For the text-containing cell, return its midpoint in (x, y) coordinate format. 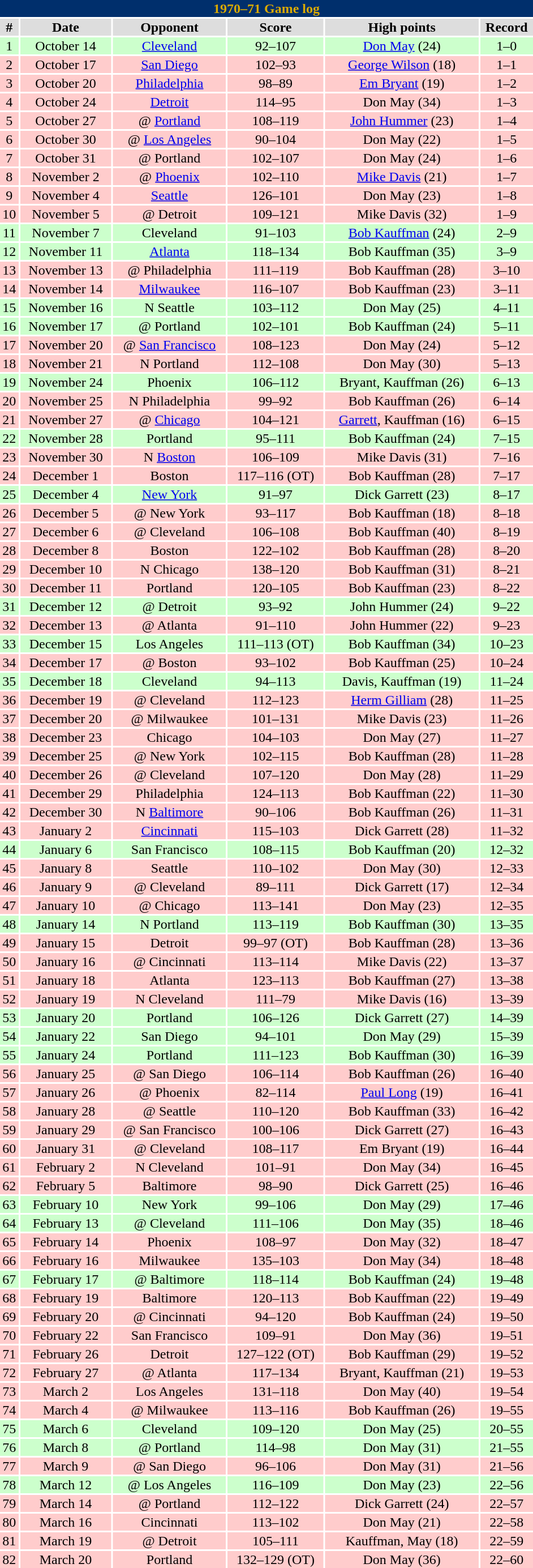
December 18 (66, 681)
7–15 (507, 438)
December 17 (66, 663)
50 (9, 962)
December 12 (66, 606)
6–15 (507, 420)
January 6 (66, 849)
19–51 (507, 1335)
102–115 (275, 756)
Dick Garrett (25) (402, 1186)
March 19 (66, 1541)
1–0 (507, 46)
102–101 (275, 326)
6–14 (507, 401)
36 (9, 700)
113–114 (275, 962)
73 (9, 1391)
October 14 (66, 46)
104–121 (275, 420)
93–102 (275, 663)
77 (9, 1466)
98–90 (275, 1186)
Don May (21) (402, 1522)
29 (9, 569)
Mike Davis (31) (402, 457)
11–30 (507, 793)
33 (9, 644)
56 (9, 1074)
# (9, 27)
February 14 (66, 1242)
11–28 (507, 756)
107–120 (275, 775)
Mike Davis (16) (402, 999)
17–46 (507, 1204)
3 (9, 83)
March 16 (66, 1522)
22–60 (507, 1560)
14–39 (507, 1018)
November 24 (66, 382)
Don May (35) (402, 1223)
70 (9, 1335)
59 (9, 1130)
January 31 (66, 1148)
95–111 (275, 438)
December 26 (66, 775)
60 (9, 1148)
October 27 (66, 121)
109–121 (275, 214)
114–95 (275, 102)
15–39 (507, 1036)
79 (9, 1503)
Bob Kauffman (40) (402, 532)
61 (9, 1167)
22–59 (507, 1541)
20–55 (507, 1429)
112–123 (275, 700)
5–11 (507, 326)
67 (9, 1279)
March 12 (66, 1485)
19–49 (507, 1298)
108–115 (275, 849)
December 5 (66, 513)
37 (9, 719)
3–9 (507, 251)
55 (9, 1055)
9–23 (507, 625)
Don May (22) (402, 139)
34 (9, 663)
January 8 (66, 868)
16–39 (507, 1055)
16–46 (507, 1186)
53 (9, 1018)
Bob Kauffman (31) (402, 569)
21–56 (507, 1466)
11–25 (507, 700)
October 30 (66, 139)
November 4 (66, 195)
January 25 (66, 1074)
January 16 (66, 962)
47 (9, 905)
63 (9, 1204)
71 (9, 1354)
89–111 (275, 887)
January 20 (66, 1018)
December 4 (66, 494)
117–134 (275, 1373)
February 2 (66, 1167)
November 7 (66, 233)
99–92 (275, 401)
135–103 (275, 1261)
110–102 (275, 868)
21–55 (507, 1447)
8–19 (507, 532)
49 (9, 943)
2 (9, 65)
N Philadelphia (170, 401)
December 15 (66, 644)
38 (9, 737)
February 19 (66, 1298)
March 2 (66, 1391)
Garrett, Kauffman (16) (402, 420)
December 13 (66, 625)
Bob Kauffman (33) (402, 1111)
1 (9, 46)
54 (9, 1036)
48 (9, 924)
19–55 (507, 1410)
27 (9, 532)
Bob Kauffman (35) (402, 251)
22–56 (507, 1485)
116–109 (275, 1485)
76 (9, 1447)
9 (9, 195)
@ Boston (170, 663)
45 (9, 868)
N Baltimore (170, 812)
Opponent (170, 27)
December 20 (66, 719)
112–108 (275, 364)
13–38 (507, 980)
91–110 (275, 625)
74 (9, 1410)
111–119 (275, 270)
November 13 (66, 270)
Paul Long (19) (402, 1092)
Bob Kauffman (27) (402, 980)
March 9 (66, 1466)
16–43 (507, 1130)
28 (9, 550)
120–105 (275, 588)
High points (402, 27)
111–106 (275, 1223)
58 (9, 1111)
George Wilson (18) (402, 65)
March 14 (66, 1503)
12 (9, 251)
February 10 (66, 1204)
114–98 (275, 1447)
118–114 (275, 1279)
Kauffman, May (18) (402, 1541)
11–24 (507, 681)
8–18 (507, 513)
65 (9, 1242)
18 (9, 364)
138–120 (275, 569)
January 29 (66, 1130)
17 (9, 345)
3–10 (507, 270)
81 (9, 1541)
57 (9, 1092)
69 (9, 1317)
52 (9, 999)
January 18 (66, 980)
115–103 (275, 831)
November 20 (66, 345)
30 (9, 588)
131–118 (275, 1391)
March 20 (66, 1560)
December 19 (66, 700)
23 (9, 457)
18–47 (507, 1242)
Dick Garrett (17) (402, 887)
117–116 (OT) (275, 476)
22–57 (507, 1503)
N Chicago (170, 569)
December 11 (66, 588)
Dick Garrett (28) (402, 831)
22–58 (507, 1522)
February 5 (66, 1186)
11–27 (507, 737)
13 (9, 270)
68 (9, 1298)
15 (9, 307)
Don May (28) (402, 775)
Dick Garrett (23) (402, 494)
108–97 (275, 1242)
8–22 (507, 588)
December 25 (66, 756)
109–91 (275, 1335)
18–46 (507, 1223)
42 (9, 812)
16–42 (507, 1111)
94–113 (275, 681)
103–112 (275, 307)
13–39 (507, 999)
@ Seattle (170, 1111)
7–17 (507, 476)
13–35 (507, 924)
113–119 (275, 924)
10–23 (507, 644)
12–33 (507, 868)
December 29 (66, 793)
Bob Kauffman (25) (402, 663)
35 (9, 681)
98–89 (275, 83)
12–32 (507, 849)
1–4 (507, 121)
January 2 (66, 831)
127–122 (OT) (275, 1354)
December 6 (66, 532)
16–41 (507, 1092)
102–93 (275, 65)
112–122 (275, 1503)
1–7 (507, 177)
31 (9, 606)
11–29 (507, 775)
7 (9, 158)
1–5 (507, 139)
1–6 (507, 158)
16–44 (507, 1148)
November 2 (66, 177)
100–106 (275, 1130)
102–110 (275, 177)
82 (9, 1560)
November 30 (66, 457)
November 16 (66, 307)
104–103 (275, 737)
90–106 (275, 812)
January 19 (66, 999)
1970–71 Game log (266, 8)
December 23 (66, 737)
118–134 (275, 251)
8–20 (507, 550)
December 1 (66, 476)
106–112 (275, 382)
105–111 (275, 1541)
19–48 (507, 1279)
January 28 (66, 1111)
82–114 (275, 1092)
22 (9, 438)
Don May (32) (402, 1242)
24 (9, 476)
2–9 (507, 233)
124–113 (275, 793)
November 14 (66, 289)
November 25 (66, 401)
February 13 (66, 1223)
Davis, Kauffman (19) (402, 681)
Dick Garrett (24) (402, 1503)
5–13 (507, 364)
113–116 (275, 1410)
8–21 (507, 569)
Chicago (170, 737)
20 (9, 401)
92–107 (275, 46)
January 22 (66, 1036)
Bryant, Kauffman (26) (402, 382)
62 (9, 1186)
11–26 (507, 719)
113–141 (275, 905)
John Hummer (23) (402, 121)
25 (9, 494)
February 22 (66, 1335)
44 (9, 849)
102–107 (275, 158)
March 8 (66, 1447)
19–54 (507, 1391)
January 10 (66, 905)
Bryant, Kauffman (21) (402, 1373)
12–35 (507, 905)
111–113 (OT) (275, 644)
John Hummer (22) (402, 625)
February 16 (66, 1261)
106–109 (275, 457)
November 28 (66, 438)
16 (9, 326)
19–53 (507, 1373)
Mike Davis (21) (402, 177)
John Hummer (24) (402, 606)
6–13 (507, 382)
16–40 (507, 1074)
December 8 (66, 550)
February 26 (66, 1354)
93–117 (275, 513)
80 (9, 1522)
111–123 (275, 1055)
1–1 (507, 65)
41 (9, 793)
109–120 (275, 1429)
21 (9, 420)
October 20 (66, 83)
Mike Davis (23) (402, 719)
November 17 (66, 326)
19–52 (507, 1354)
12–34 (507, 887)
N Boston (170, 457)
Herm Gilliam (28) (402, 700)
@ Philadelphia (170, 270)
91–97 (275, 494)
October 17 (66, 65)
120–113 (275, 1298)
November 27 (66, 420)
108–119 (275, 121)
November 11 (66, 251)
Don May (27) (402, 737)
111–79 (275, 999)
40 (9, 775)
13–36 (507, 943)
1–9 (507, 214)
13–37 (507, 962)
116–107 (275, 289)
5–12 (507, 345)
Bob Kauffman (18) (402, 513)
101–91 (275, 1167)
1–2 (507, 83)
January 15 (66, 943)
66 (9, 1261)
Mike Davis (22) (402, 962)
93–92 (275, 606)
@ Baltimore (170, 1279)
7–16 (507, 457)
Bob Kauffman (29) (402, 1354)
110–120 (275, 1111)
43 (9, 831)
November 21 (66, 364)
108–123 (275, 345)
32 (9, 625)
94–101 (275, 1036)
November 5 (66, 214)
4–11 (507, 307)
1–3 (507, 102)
108–117 (275, 1148)
January 14 (66, 924)
N Seattle (170, 307)
March 6 (66, 1429)
February 17 (66, 1279)
February 20 (66, 1317)
5 (9, 121)
96–106 (275, 1466)
October 31 (66, 158)
6 (9, 139)
26 (9, 513)
126–101 (275, 195)
1–8 (507, 195)
4 (9, 102)
16–45 (507, 1167)
106–126 (275, 1018)
January 26 (66, 1092)
October 24 (66, 102)
March 4 (66, 1410)
94–120 (275, 1317)
106–108 (275, 532)
10–24 (507, 663)
78 (9, 1485)
3–11 (507, 289)
18–48 (507, 1261)
122–102 (275, 550)
14 (9, 289)
72 (9, 1373)
11–32 (507, 831)
113–102 (275, 1522)
10 (9, 214)
Date (66, 27)
91–103 (275, 233)
19–50 (507, 1317)
January 9 (66, 887)
February 27 (66, 1373)
Don May (40) (402, 1391)
101–131 (275, 719)
132–129 (OT) (275, 1560)
January 24 (66, 1055)
Mike Davis (32) (402, 214)
11–31 (507, 812)
Bob Kauffman (34) (402, 644)
December 10 (66, 569)
8 (9, 177)
99–97 (OT) (275, 943)
December 30 (66, 812)
123–113 (275, 980)
99–106 (275, 1204)
106–114 (275, 1074)
46 (9, 887)
8–17 (507, 494)
Record (507, 27)
11 (9, 233)
9–22 (507, 606)
64 (9, 1223)
75 (9, 1429)
19 (9, 382)
90–104 (275, 139)
51 (9, 980)
Bob Kauffman (20) (402, 849)
Score (275, 27)
39 (9, 756)
